Return the [X, Y] coordinate for the center point of the cell that contains the specified text.  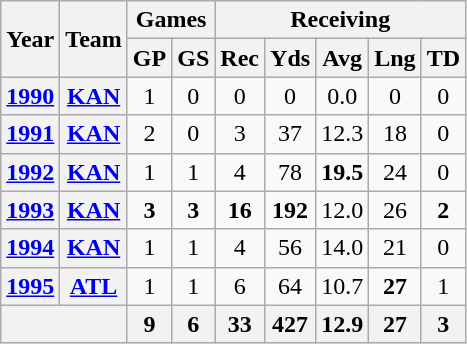
Avg [342, 58]
ATL [94, 286]
1994 [30, 248]
1991 [30, 134]
Year [30, 39]
18 [395, 134]
GS [194, 58]
10.7 [342, 286]
TD [443, 58]
19.5 [342, 172]
1990 [30, 96]
24 [395, 172]
1993 [30, 210]
78 [290, 172]
16 [240, 210]
26 [395, 210]
Games [170, 20]
37 [290, 134]
Receiving [340, 20]
Yds [290, 58]
1995 [30, 286]
192 [290, 210]
21 [395, 248]
9 [149, 324]
33 [240, 324]
427 [290, 324]
12.3 [342, 134]
0.0 [342, 96]
64 [290, 286]
Lng [395, 58]
GP [149, 58]
Rec [240, 58]
Team [94, 39]
1992 [30, 172]
12.9 [342, 324]
14.0 [342, 248]
12.0 [342, 210]
56 [290, 248]
